Pinpoint the cell where the given text exists, returning its (x, y) midpoint coordinate. 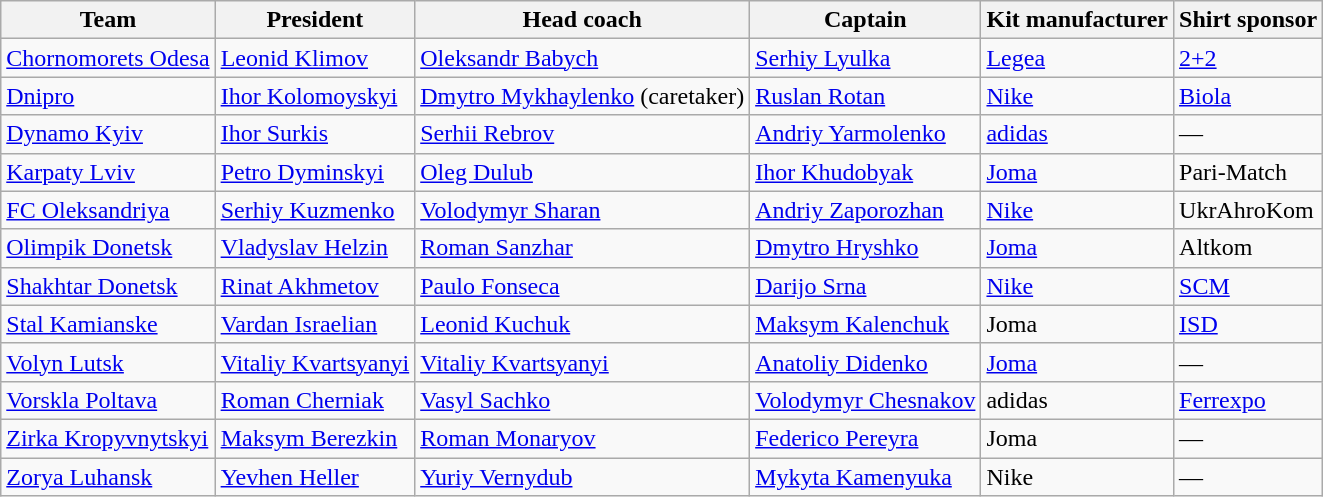
Rinat Akhmetov (315, 286)
Vladyslav Helzin (315, 248)
Chornomorets Odesa (108, 58)
Serhiy Kuzmenko (315, 210)
Leonid Klimov (315, 58)
Darijo Srna (866, 286)
Dmytro Mykhaylenko (caretaker) (582, 96)
Maksym Berezkin (315, 438)
Shakhtar Donetsk (108, 286)
Oleksandr Babych (582, 58)
Leonid Kuchuk (582, 324)
Federico Pereyra (866, 438)
Biola (1248, 96)
Dnipro (108, 96)
Olimpik Donetsk (108, 248)
Vasyl Sachko (582, 400)
Vardan Israelian (315, 324)
Vorskla Poltava (108, 400)
Stal Kamianske (108, 324)
Kit manufacturer (1078, 20)
Serhiy Lyulka (866, 58)
Yevhen Heller (315, 477)
Volodymyr Chesnakov (866, 400)
Shirt sponsor (1248, 20)
Karpaty Lviv (108, 172)
ISD (1248, 324)
Dynamo Kyiv (108, 134)
Yuriy Vernydub (582, 477)
Dmytro Hryshko (866, 248)
Volyn Lutsk (108, 362)
Oleg Dulub (582, 172)
Roman Cherniak (315, 400)
Maksym Kalenchuk (866, 324)
Legea (1078, 58)
Altkom (1248, 248)
Ihor Surkis (315, 134)
Serhii Rebrov (582, 134)
President (315, 20)
Andriy Zaporozhan (866, 210)
UkrAhroKom (1248, 210)
Ruslan Rotan (866, 96)
Anatoliy Didenko (866, 362)
Ferrexpo (1248, 400)
Captain (866, 20)
Pari-Match (1248, 172)
2+2 (1248, 58)
Petro Dyminskyi (315, 172)
Roman Monaryov (582, 438)
Head coach (582, 20)
Andriy Yarmolenko (866, 134)
Volodymyr Sharan (582, 210)
Ihor Kolomoyskyi (315, 96)
Zorya Luhansk (108, 477)
Team (108, 20)
Mykyta Kamenyuka (866, 477)
Paulo Fonseca (582, 286)
Zirka Kropyvnytskyi (108, 438)
FC Oleksandriya (108, 210)
SCM (1248, 286)
Roman Sanzhar (582, 248)
Ihor Khudobyak (866, 172)
